Identify which cell holds the provided text, then report its [X, Y] central coordinate. 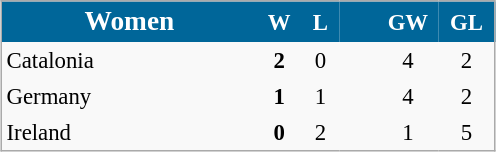
W [280, 22]
GW [408, 22]
Catalonia [129, 60]
Ireland [129, 132]
Women [129, 22]
5 [467, 132]
Germany [129, 96]
GL [467, 22]
L [321, 22]
